Find where the given text appears and provide that cell's center as (x, y) coordinate. 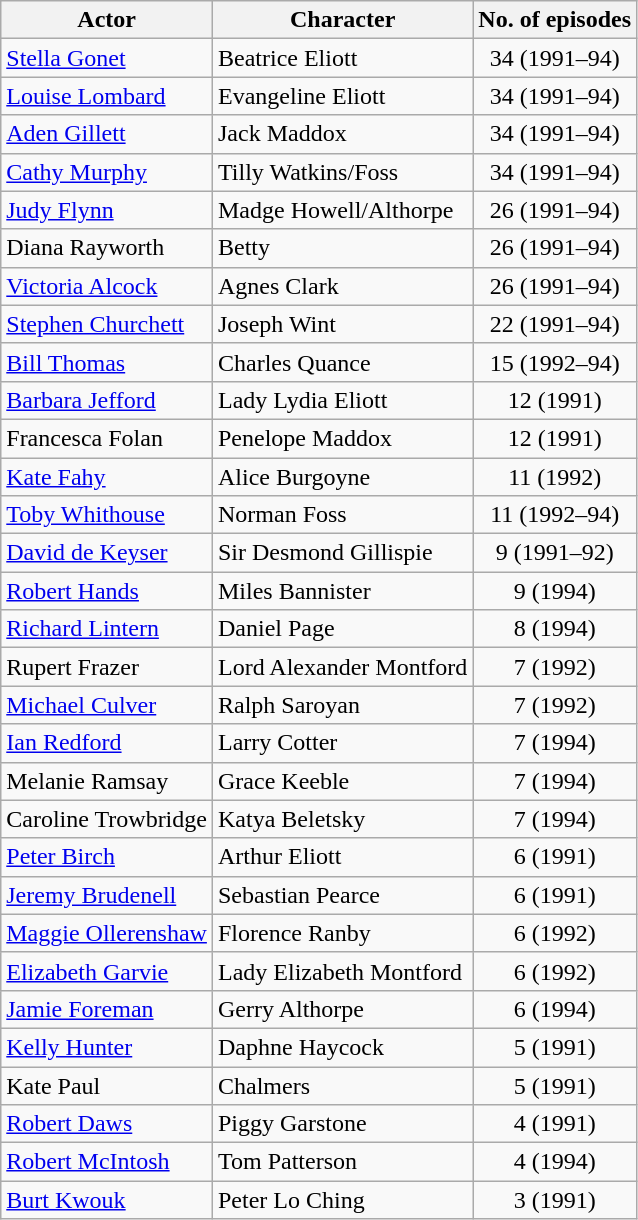
Michael Culver (107, 705)
8 (1994) (555, 629)
Cathy Murphy (107, 172)
Melanie Ramsay (107, 781)
Florence Ranby (342, 933)
11 (1992–94) (555, 515)
Alice Burgoyne (342, 477)
Joseph Wint (342, 324)
Robert McIntosh (107, 1162)
Jack Maddox (342, 134)
Chalmers (342, 1085)
4 (1991) (555, 1124)
Penelope Maddox (342, 438)
Katya Beletsky (342, 819)
Jamie Foreman (107, 1009)
Burt Kwouk (107, 1200)
Madge Howell/Althorpe (342, 210)
Victoria Alcock (107, 286)
Richard Lintern (107, 629)
Diana Rayworth (107, 248)
Peter Lo Ching (342, 1200)
22 (1991–94) (555, 324)
Actor (107, 20)
Character (342, 20)
Rupert Frazer (107, 667)
Grace Keeble (342, 781)
Francesca Folan (107, 438)
Arthur Eliott (342, 857)
Tom Patterson (342, 1162)
4 (1994) (555, 1162)
Kelly Hunter (107, 1047)
Beatrice Eliott (342, 58)
No. of episodes (555, 20)
Sebastian Pearce (342, 895)
Barbara Jefford (107, 400)
Daniel Page (342, 629)
9 (1994) (555, 591)
Bill Thomas (107, 362)
Louise Lombard (107, 96)
6 (1994) (555, 1009)
Piggy Garstone (342, 1124)
9 (1991–92) (555, 553)
Stella Gonet (107, 58)
Gerry Althorpe (342, 1009)
Robert Hands (107, 591)
Elizabeth Garvie (107, 971)
Ian Redford (107, 743)
Miles Bannister (342, 591)
Stephen Churchett (107, 324)
Lady Elizabeth Montford (342, 971)
Larry Cotter (342, 743)
Ralph Saroyan (342, 705)
Daphne Haycock (342, 1047)
Judy Flynn (107, 210)
Agnes Clark (342, 286)
Jeremy Brudenell (107, 895)
Kate Paul (107, 1085)
Robert Daws (107, 1124)
11 (1992) (555, 477)
Betty (342, 248)
Kate Fahy (107, 477)
Lady Lydia Eliott (342, 400)
Norman Foss (342, 515)
Tilly Watkins/Foss (342, 172)
15 (1992–94) (555, 362)
Toby Whithouse (107, 515)
Sir Desmond Gillispie (342, 553)
Evangeline Eliott (342, 96)
Caroline Trowbridge (107, 819)
3 (1991) (555, 1200)
Maggie Ollerenshaw (107, 933)
Lord Alexander Montford (342, 667)
Aden Gillett (107, 134)
Peter Birch (107, 857)
David de Keyser (107, 553)
Charles Quance (342, 362)
